From the cell containing the given text, extract its center point as [X, Y] coordinate. 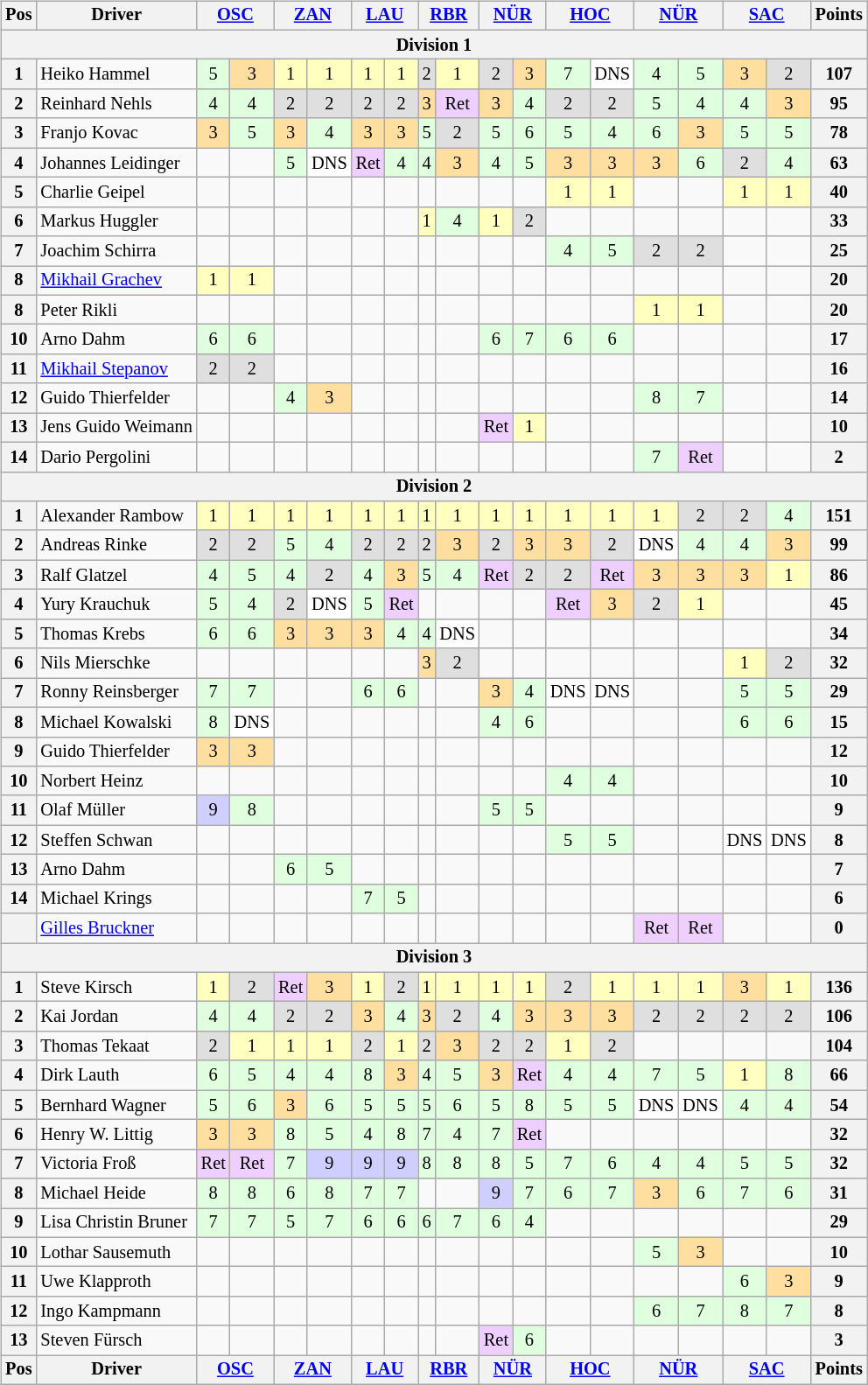
78 [839, 133]
Nils Mierschke [115, 663]
Mikhail Grachev [115, 281]
Markus Huggler [115, 221]
Dirk Lauth [115, 1075]
Yury Krauchuk [115, 605]
Charlie Geipel [115, 192]
Reinhard Nehls [115, 104]
Thomas Krebs [115, 633]
45 [839, 605]
Michael Kowalski [115, 722]
Kai Jordan [115, 1017]
31 [839, 1193]
Alexander Rambow [115, 516]
99 [839, 545]
Uwe Klapproth [115, 1282]
17 [839, 339]
Division 3 [434, 958]
Franjo Kovac [115, 133]
Ralf Glatzel [115, 575]
Bernhard Wagner [115, 1105]
Victoria Froß [115, 1164]
Gilles Bruckner [115, 928]
66 [839, 1075]
0 [839, 928]
151 [839, 516]
40 [839, 192]
Mikhail Stepanov [115, 369]
86 [839, 575]
104 [839, 1046]
Olaf Müller [115, 810]
34 [839, 633]
Ingo Kampmann [115, 1312]
Division 2 [434, 486]
Michael Krings [115, 899]
Steve Kirsch [115, 987]
33 [839, 221]
106 [839, 1017]
63 [839, 163]
Michael Heide [115, 1193]
Heiko Hammel [115, 74]
95 [839, 104]
Jens Guido Weimann [115, 428]
Lisa Christin Bruner [115, 1223]
Division 1 [434, 45]
Norbert Heinz [115, 781]
25 [839, 251]
Steffen Schwan [115, 840]
54 [839, 1105]
136 [839, 987]
Lothar Sausemuth [115, 1252]
107 [839, 74]
Andreas Rinke [115, 545]
Henry W. Littig [115, 1135]
Johannes Leidinger [115, 163]
Ronny Reinsberger [115, 693]
Dario Pergolini [115, 457]
15 [839, 722]
Peter Rikli [115, 310]
Steven Fürsch [115, 1340]
Thomas Tekaat [115, 1046]
Joachim Schirra [115, 251]
16 [839, 369]
